Detect which cell encompasses the target text, then output its [x, y] center coordinate. 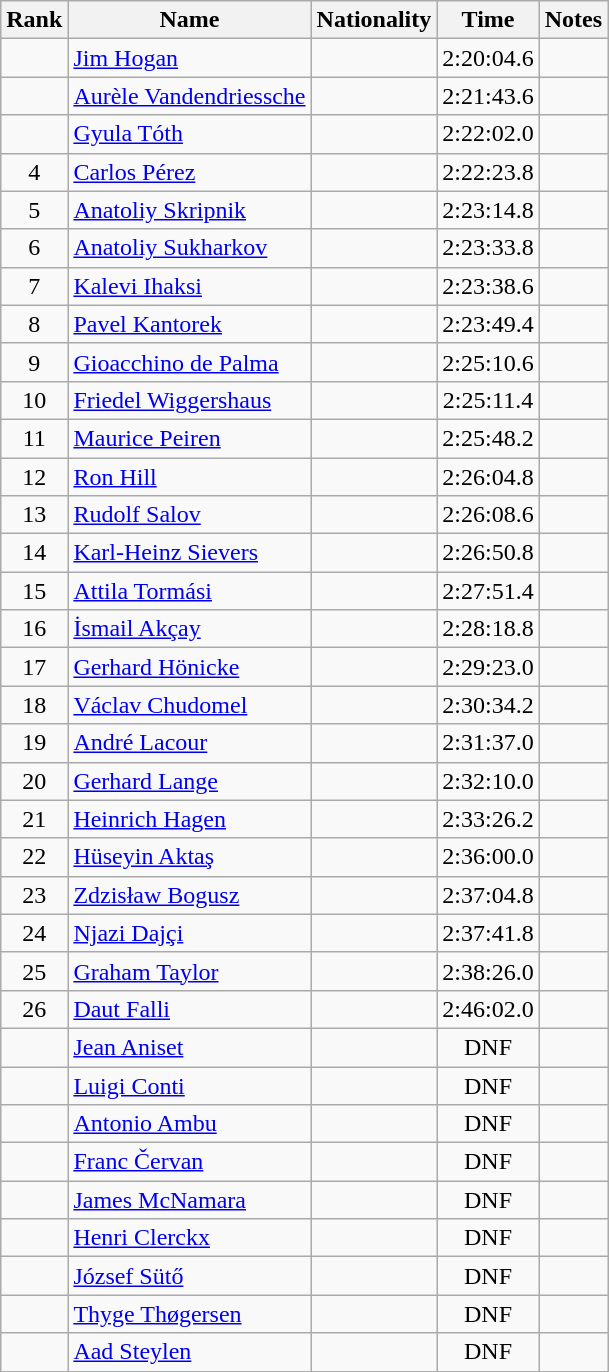
2:23:49.4 [488, 324]
13 [34, 515]
Time [488, 20]
2:21:43.6 [488, 96]
23 [34, 895]
2:29:23.0 [488, 667]
2:30:34.2 [488, 705]
2:22:23.8 [488, 172]
Thyge Thøgersen [190, 1314]
Anatoliy Sukharkov [190, 248]
Gyula Tóth [190, 134]
2:25:11.4 [488, 400]
Gioacchino de Palma [190, 362]
2:26:08.6 [488, 515]
22 [34, 857]
2:27:51.4 [488, 591]
Gerhard Hönicke [190, 667]
Gerhard Lange [190, 781]
2:46:02.0 [488, 1009]
James McNamara [190, 1200]
Attila Tormási [190, 591]
Henri Clerckx [190, 1238]
Pavel Kantorek [190, 324]
Maurice Peiren [190, 438]
2:25:10.6 [488, 362]
4 [34, 172]
Ron Hill [190, 477]
Jean Aniset [190, 1047]
16 [34, 629]
2:23:14.8 [488, 210]
Rank [34, 20]
17 [34, 667]
2:28:18.8 [488, 629]
Notes [573, 20]
József Sütő [190, 1276]
7 [34, 286]
Friedel Wiggershaus [190, 400]
2:33:26.2 [488, 819]
Name [190, 20]
Václav Chudomel [190, 705]
André Lacour [190, 743]
Hüseyin Aktaş [190, 857]
Aad Steylen [190, 1352]
25 [34, 971]
Antonio Ambu [190, 1124]
2:22:02.0 [488, 134]
11 [34, 438]
18 [34, 705]
2:25:48.2 [488, 438]
2:20:04.6 [488, 58]
Kalevi Ihaksi [190, 286]
14 [34, 553]
Carlos Pérez [190, 172]
24 [34, 933]
26 [34, 1009]
8 [34, 324]
Anatoliy Skripnik [190, 210]
19 [34, 743]
9 [34, 362]
İsmail Akçay [190, 629]
12 [34, 477]
2:38:26.0 [488, 971]
Jim Hogan [190, 58]
2:26:50.8 [488, 553]
Nationality [374, 20]
Karl-Heinz Sievers [190, 553]
Zdzisław Bogusz [190, 895]
Franc Červan [190, 1162]
5 [34, 210]
Aurèle Vandendriessche [190, 96]
21 [34, 819]
2:37:41.8 [488, 933]
2:31:37.0 [488, 743]
Njazi Dajçi [190, 933]
Graham Taylor [190, 971]
2:23:33.8 [488, 248]
10 [34, 400]
2:37:04.8 [488, 895]
2:26:04.8 [488, 477]
2:23:38.6 [488, 286]
Daut Falli [190, 1009]
2:36:00.0 [488, 857]
Luigi Conti [190, 1085]
15 [34, 591]
6 [34, 248]
2:32:10.0 [488, 781]
20 [34, 781]
Rudolf Salov [190, 515]
Heinrich Hagen [190, 819]
